Detect which cell encompasses the target text, then output its [X, Y] center coordinate. 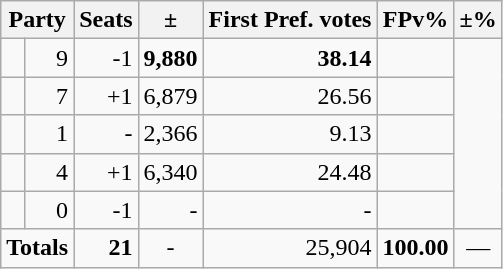
First Pref. votes [290, 20]
— [478, 248]
9 [48, 58]
6,879 [170, 96]
Seats [106, 20]
2,366 [170, 134]
0 [48, 210]
9.13 [290, 134]
38.14 [290, 58]
Party [38, 20]
9,880 [170, 58]
25,904 [290, 248]
±% [478, 20]
21 [106, 248]
26.56 [290, 96]
Totals [38, 248]
FPv% [416, 20]
4 [48, 172]
6,340 [170, 172]
7 [48, 96]
1 [48, 134]
± [170, 20]
24.48 [290, 172]
100.00 [416, 248]
